Locate the cell with the specified text and output its (X, Y) center coordinate. 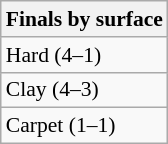
Hard (4–1) (84, 55)
Finals by surface (84, 19)
Carpet (1–1) (84, 126)
Clay (4–3) (84, 90)
